Provide the (x, y) coordinate of the cell's center where the given text is located.  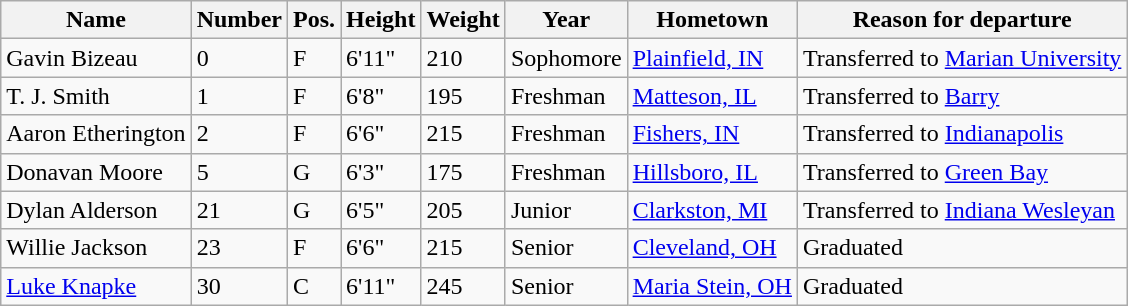
2 (239, 134)
Transferred to Indiana Wesleyan (962, 210)
Junior (566, 210)
0 (239, 58)
Plainfield, IN (712, 58)
Dylan Alderson (96, 210)
5 (239, 172)
Pos. (314, 20)
245 (463, 286)
Fishers, IN (712, 134)
Cleveland, OH (712, 248)
T. J. Smith (96, 96)
Transferred to Indianapolis (962, 134)
Transferred to Marian University (962, 58)
Transferred to Green Bay (962, 172)
Aaron Etherington (96, 134)
175 (463, 172)
6'8" (381, 96)
21 (239, 210)
Maria Stein, OH (712, 286)
6'3" (381, 172)
205 (463, 210)
Gavin Bizeau (96, 58)
Number (239, 20)
1 (239, 96)
Height (381, 20)
Name (96, 20)
C (314, 286)
Donavan Moore (96, 172)
195 (463, 96)
Hillsboro, IL (712, 172)
Willie Jackson (96, 248)
Year (566, 20)
23 (239, 248)
Hometown (712, 20)
Sophomore (566, 58)
Clarkston, MI (712, 210)
Matteson, IL (712, 96)
Transferred to Barry (962, 96)
Luke Knapke (96, 286)
6'5" (381, 210)
Weight (463, 20)
30 (239, 286)
210 (463, 58)
Reason for departure (962, 20)
